Identify which cell holds the provided text, then report its [x, y] central coordinate. 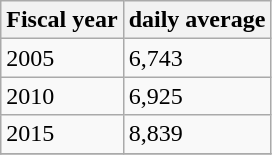
2005 [62, 58]
6,743 [197, 58]
Fiscal year [62, 20]
2015 [62, 134]
8,839 [197, 134]
6,925 [197, 96]
daily average [197, 20]
2010 [62, 96]
